For the text-containing cell, return its midpoint in (x, y) coordinate format. 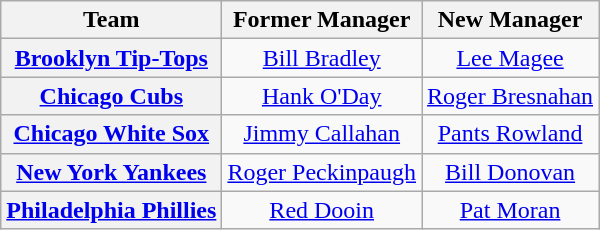
Lee Magee (510, 58)
New York Yankees (112, 172)
Philadelphia Phillies (112, 210)
Chicago White Sox (112, 134)
Former Manager (322, 20)
Jimmy Callahan (322, 134)
Red Dooin (322, 210)
Roger Bresnahan (510, 96)
New Manager (510, 20)
Bill Bradley (322, 58)
Pants Rowland (510, 134)
Brooklyn Tip-Tops (112, 58)
Pat Moran (510, 210)
Hank O'Day (322, 96)
Chicago Cubs (112, 96)
Bill Donovan (510, 172)
Roger Peckinpaugh (322, 172)
Team (112, 20)
